Detect which cell encompasses the target text, then output its [X, Y] center coordinate. 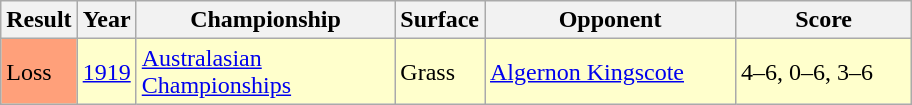
Year [106, 20]
Result [39, 20]
1919 [106, 72]
4–6, 0–6, 3–6 [824, 72]
Grass [440, 72]
Score [824, 20]
Australasian Championships [266, 72]
Championship [266, 20]
Surface [440, 20]
Algernon Kingscote [610, 72]
Loss [39, 72]
Opponent [610, 20]
